From the cell containing the given text, extract its center point as (X, Y) coordinate. 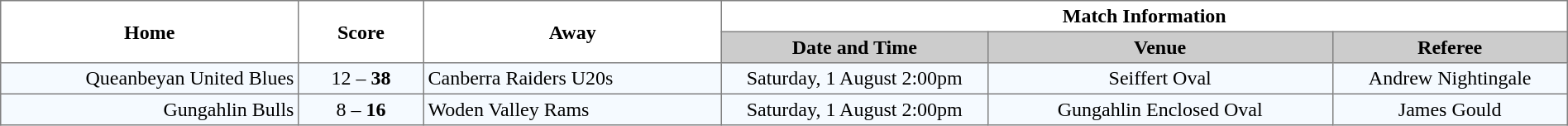
Gungahlin Enclosed Oval (1159, 109)
Away (572, 31)
Canberra Raiders U20s (572, 79)
Gungahlin Bulls (150, 109)
Venue (1159, 47)
Andrew Nightingale (1450, 79)
Home (150, 31)
Score (361, 31)
8 – 16 (361, 109)
Date and Time (854, 47)
Seiffert Oval (1159, 79)
Queanbeyan United Blues (150, 79)
Woden Valley Rams (572, 109)
12 – 38 (361, 79)
James Gould (1450, 109)
Match Information (1145, 17)
Referee (1450, 47)
